Determine the (X, Y) coordinate at the center of the cell enclosing the given text.  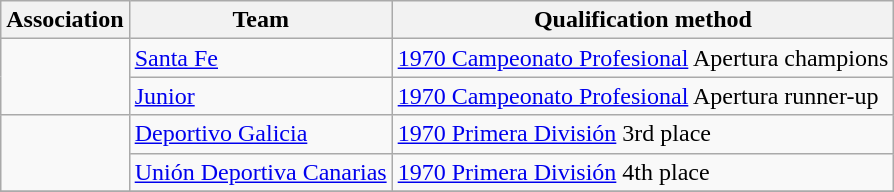
1970 Campeonato Profesional Apertura runner-up (643, 96)
Association (65, 20)
Team (260, 20)
Deportivo Galicia (260, 134)
1970 Primera División 4th place (643, 172)
1970 Primera División 3rd place (643, 134)
Junior (260, 96)
Qualification method (643, 20)
1970 Campeonato Profesional Apertura champions (643, 58)
Unión Deportiva Canarias (260, 172)
Santa Fe (260, 58)
